Detect which cell encompasses the target text, then output its [x, y] center coordinate. 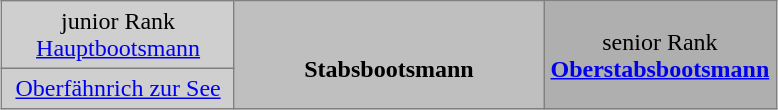
Oberfähnrich zur See [118, 88]
senior RankOberstabsbootsmann [660, 55]
Stabsbootsmann [389, 55]
junior RankHauptbootsmann [118, 35]
